Extract the (X, Y) coordinate from the center of the cell holding the provided text.  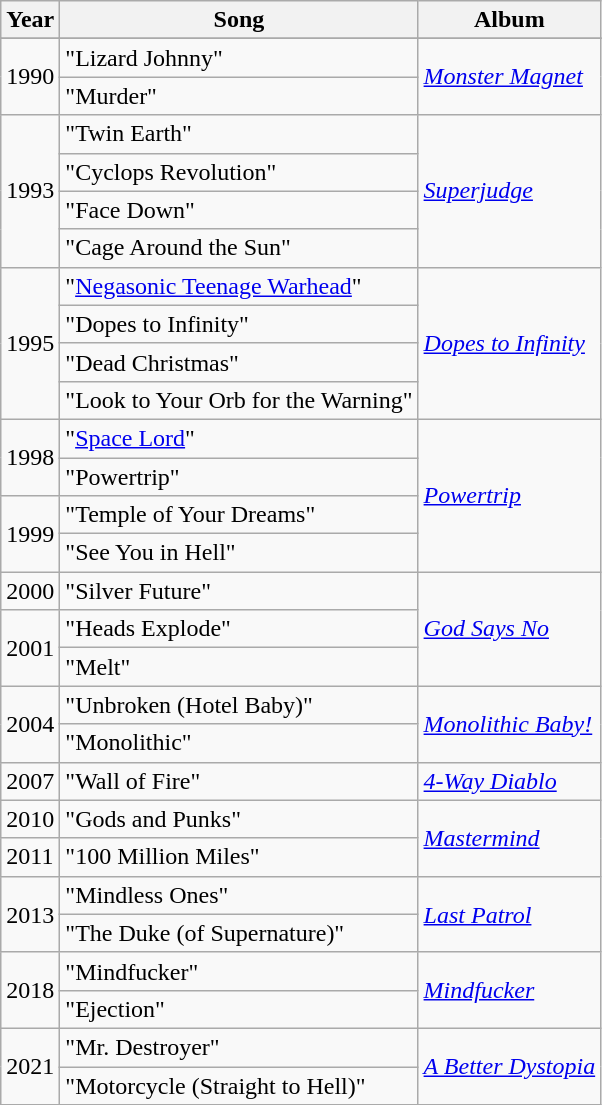
"Murder" (239, 96)
1999 (30, 534)
"Cage Around the Sun" (239, 248)
2018 (30, 990)
Superjudge (510, 191)
"Look to Your Orb for the Warning" (239, 400)
"Melt" (239, 667)
"Negasonic Teenage Warhead" (239, 286)
Album (510, 20)
"Cyclops Revolution" (239, 172)
2011 (30, 857)
"Lizard Johnny" (239, 58)
"The Duke (of Supernature)" (239, 933)
Powertrip (510, 495)
"Ejection" (239, 1009)
"Temple of Your Dreams" (239, 515)
1990 (30, 77)
"Face Down" (239, 210)
"Motorcycle (Straight to Hell)" (239, 1085)
4-Way Diablo (510, 781)
1998 (30, 457)
2013 (30, 914)
"Heads Explode" (239, 629)
Year (30, 20)
Monolithic Baby! (510, 724)
A Better Dystopia (510, 1066)
Song (239, 20)
"See You in Hell" (239, 553)
2021 (30, 1066)
"Mindfucker" (239, 971)
"Dead Christmas" (239, 362)
Last Patrol (510, 914)
"Twin Earth" (239, 134)
"Silver Future" (239, 591)
Monster Magnet (510, 77)
"Unbroken (Hotel Baby)" (239, 705)
Mastermind (510, 838)
"Space Lord" (239, 438)
God Says No (510, 629)
Dopes to Infinity (510, 343)
2007 (30, 781)
"Monolithic" (239, 743)
"100 Million Miles" (239, 857)
"Mr. Destroyer" (239, 1047)
2004 (30, 724)
"Dopes to Infinity" (239, 324)
2010 (30, 819)
"Wall of Fire" (239, 781)
2001 (30, 648)
"Gods and Punks" (239, 819)
"Powertrip" (239, 477)
2000 (30, 591)
1995 (30, 343)
1993 (30, 191)
Mindfucker (510, 990)
"Mindless Ones" (239, 895)
